Find where the given text appears and provide that cell's center as (x, y) coordinate. 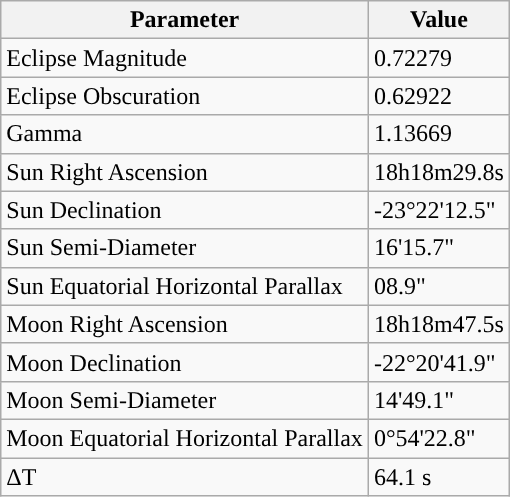
Gamma (185, 134)
18h18m29.8s (438, 172)
Sun Declination (185, 210)
16'15.7" (438, 248)
0.72279 (438, 58)
Moon Right Ascension (185, 324)
18h18m47.5s (438, 324)
1.13669 (438, 134)
64.1 s (438, 477)
Eclipse Obscuration (185, 96)
08.9" (438, 286)
0.62922 (438, 96)
Sun Right Ascension (185, 172)
Moon Equatorial Horizontal Parallax (185, 438)
ΔT (185, 477)
0°54'22.8" (438, 438)
Sun Semi-Diameter (185, 248)
-22°20'41.9" (438, 362)
-23°22'12.5" (438, 210)
Value (438, 20)
Sun Equatorial Horizontal Parallax (185, 286)
Parameter (185, 20)
14'49.1" (438, 400)
Eclipse Magnitude (185, 58)
Moon Declination (185, 362)
Moon Semi-Diameter (185, 400)
